For the text-containing cell, return its midpoint in [x, y] coordinate format. 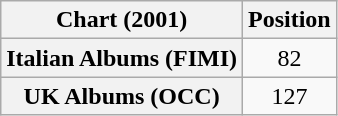
Italian Albums (FIMI) [122, 58]
Chart (2001) [122, 20]
UK Albums (OCC) [122, 96]
Position [290, 20]
82 [290, 58]
127 [290, 96]
